Return the (X, Y) coordinate for the center point of the cell that contains the specified text.  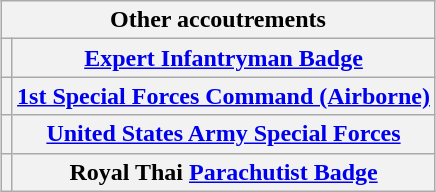
Expert Infantryman Badge (224, 58)
United States Army Special Forces (224, 134)
Royal Thai Parachutist Badge (224, 172)
Other accoutrements (218, 20)
1st Special Forces Command (Airborne) (224, 96)
